Extract the (x, y) coordinate from the center of the cell holding the provided text.  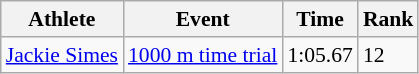
1000 m time trial (202, 55)
Athlete (62, 19)
Event (202, 19)
12 (388, 55)
Rank (388, 19)
Jackie Simes (62, 55)
1:05.67 (320, 55)
Time (320, 19)
